Provide the [X, Y] coordinate of the cell's center where the given text is located.  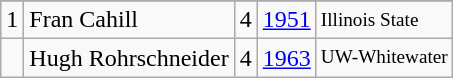
Hugh Rohrschneider [129, 58]
UW-Whitewater [384, 58]
1 [12, 20]
Fran Cahill [129, 20]
1951 [286, 20]
1963 [286, 58]
Illinois State [384, 20]
